Extract the [X, Y] coordinate from the center of the cell holding the provided text.  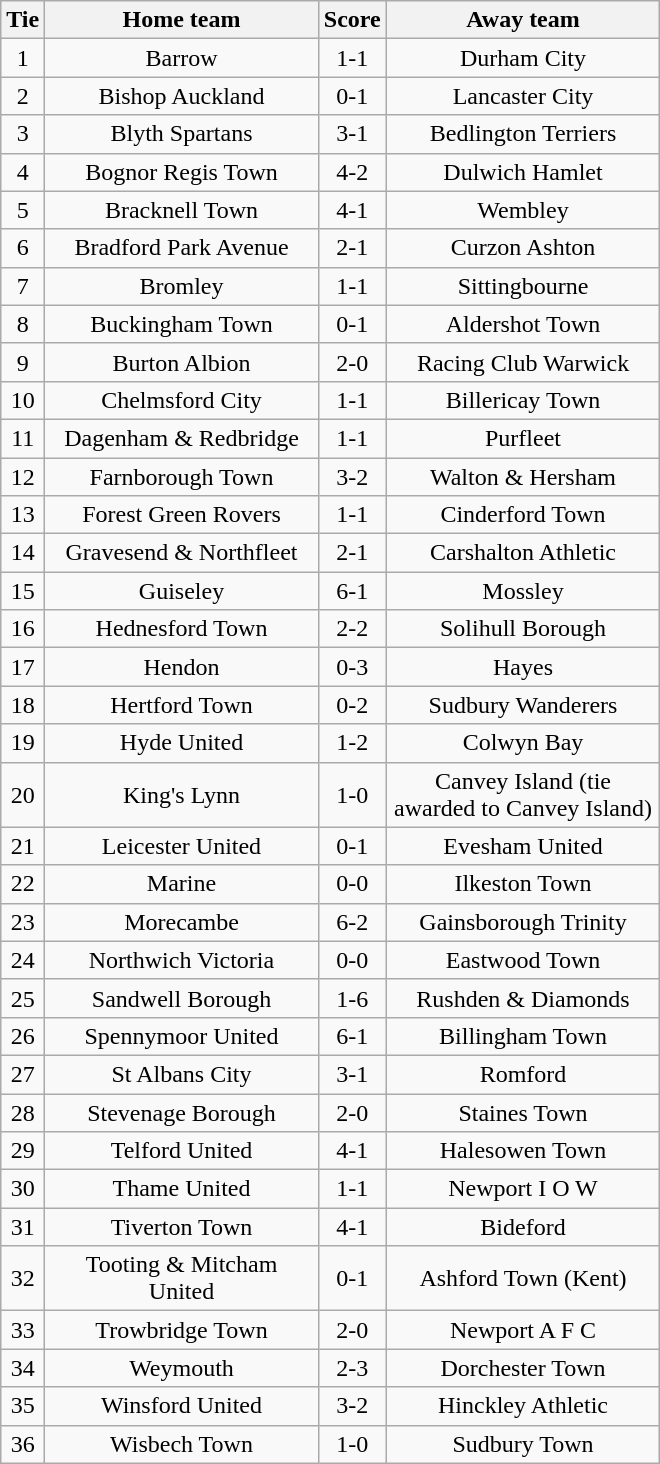
Hyde United [182, 743]
Cinderford Town [523, 515]
10 [23, 400]
Billingham Town [523, 1036]
24 [23, 960]
23 [23, 922]
Carshalton Athletic [523, 553]
0-2 [352, 705]
Hednesford Town [182, 629]
Bishop Auckland [182, 96]
20 [23, 794]
Sittingbourne [523, 286]
Aldershot Town [523, 324]
Sandwell Borough [182, 998]
36 [23, 1444]
31 [23, 1227]
Solihull Borough [523, 629]
Hertford Town [182, 705]
Curzon Ashton [523, 248]
Blyth Spartans [182, 134]
Staines Town [523, 1113]
1-6 [352, 998]
Billericay Town [523, 400]
Hendon [182, 667]
Score [352, 20]
Northwich Victoria [182, 960]
Farnborough Town [182, 477]
2-2 [352, 629]
Weymouth [182, 1368]
8 [23, 324]
Evesham United [523, 846]
2-3 [352, 1368]
Mossley [523, 591]
30 [23, 1189]
Tiverton Town [182, 1227]
1 [23, 58]
Canvey Island (tie awarded to Canvey Island) [523, 794]
Bradford Park Avenue [182, 248]
Bracknell Town [182, 210]
Rushden & Diamonds [523, 998]
Bromley [182, 286]
15 [23, 591]
Colwyn Bay [523, 743]
2 [23, 96]
0-3 [352, 667]
Thame United [182, 1189]
17 [23, 667]
21 [23, 846]
Lancaster City [523, 96]
Gravesend & Northfleet [182, 553]
34 [23, 1368]
Stevenage Borough [182, 1113]
Winsford United [182, 1406]
Chelmsford City [182, 400]
12 [23, 477]
Walton & Hersham [523, 477]
6 [23, 248]
Durham City [523, 58]
16 [23, 629]
Leicester United [182, 846]
Spennymoor United [182, 1036]
Gainsborough Trinity [523, 922]
Marine [182, 884]
Wembley [523, 210]
Romford [523, 1074]
33 [23, 1330]
Hinckley Athletic [523, 1406]
Newport I O W [523, 1189]
5 [23, 210]
Ashford Town (Kent) [523, 1278]
Dagenham & Redbridge [182, 438]
9 [23, 362]
Hayes [523, 667]
14 [23, 553]
King's Lynn [182, 794]
Guiseley [182, 591]
Racing Club Warwick [523, 362]
Bognor Regis Town [182, 172]
4-2 [352, 172]
Away team [523, 20]
Forest Green Rovers [182, 515]
19 [23, 743]
Burton Albion [182, 362]
Halesowen Town [523, 1151]
25 [23, 998]
29 [23, 1151]
Barrow [182, 58]
Sudbury Town [523, 1444]
13 [23, 515]
Dorchester Town [523, 1368]
27 [23, 1074]
28 [23, 1113]
Trowbridge Town [182, 1330]
Newport A F C [523, 1330]
Bideford [523, 1227]
22 [23, 884]
6-2 [352, 922]
Bedlington Terriers [523, 134]
Dulwich Hamlet [523, 172]
Ilkeston Town [523, 884]
St Albans City [182, 1074]
3 [23, 134]
18 [23, 705]
7 [23, 286]
Tooting & Mitcham United [182, 1278]
Sudbury Wanderers [523, 705]
26 [23, 1036]
11 [23, 438]
1-2 [352, 743]
Purfleet [523, 438]
Buckingham Town [182, 324]
Eastwood Town [523, 960]
35 [23, 1406]
Morecambe [182, 922]
Telford United [182, 1151]
32 [23, 1278]
Tie [23, 20]
Home team [182, 20]
4 [23, 172]
Wisbech Town [182, 1444]
